From the cell containing the given text, extract its center point as [x, y] coordinate. 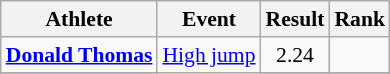
Event [208, 19]
Result [296, 19]
Donald Thomas [80, 55]
Rank [360, 19]
Athlete [80, 19]
2.24 [296, 55]
High jump [208, 55]
